Return (x, y) of the center of cell containing provided text 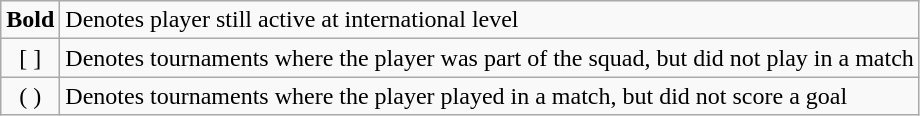
[ ] (30, 58)
Bold (30, 20)
( ) (30, 96)
Denotes tournaments where the player was part of the squad, but did not play in a match (490, 58)
Denotes player still active at international level (490, 20)
Denotes tournaments where the player played in a match, but did not score a goal (490, 96)
